Extract the [X, Y] coordinate from the center of the cell holding the provided text.  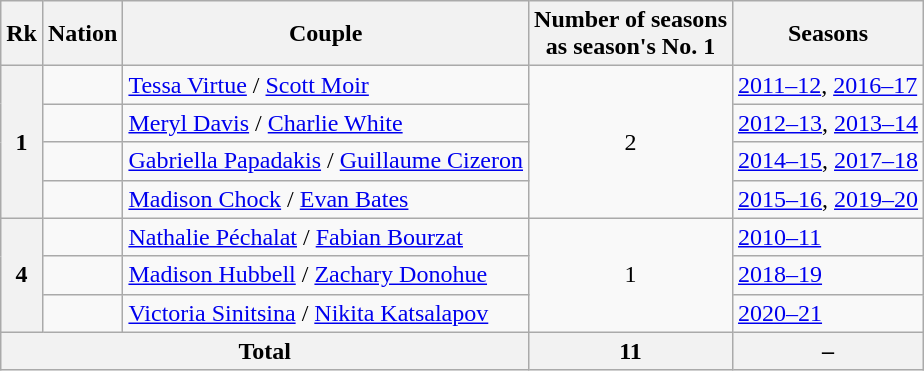
Rk [22, 34]
Number of seasonsas season's No. 1 [631, 34]
11 [631, 351]
2014–15, 2017–18 [828, 161]
Victoria Sinitsina / Nikita Katsalapov [326, 313]
2012–13, 2013–14 [828, 123]
Madison Chock / Evan Bates [326, 199]
Total [265, 351]
Couple [326, 34]
2 [631, 142]
2011–12, 2016–17 [828, 85]
2010–11 [828, 237]
Nation [82, 34]
Tessa Virtue / Scott Moir [326, 85]
2018–19 [828, 275]
– [828, 351]
Gabriella Papadakis / Guillaume Cizeron [326, 161]
Meryl Davis / Charlie White [326, 123]
Nathalie Péchalat / Fabian Bourzat [326, 237]
2015–16, 2019–20 [828, 199]
Seasons [828, 34]
4 [22, 275]
Madison Hubbell / Zachary Donohue [326, 275]
2020–21 [828, 313]
